Scan for the cell matching the given text and deliver its (x, y) coordinate at center. 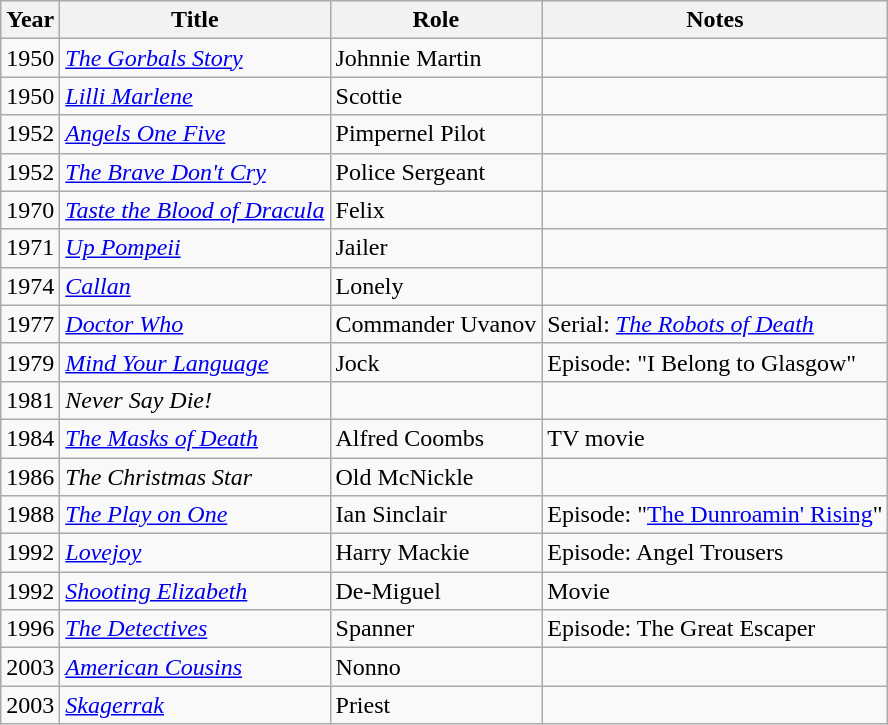
Taste the Blood of Dracula (195, 210)
Commander Uvanov (436, 324)
Up Pompeii (195, 248)
Ian Sinclair (436, 515)
Notes (715, 20)
1971 (30, 248)
Shooting Elizabeth (195, 591)
Title (195, 20)
Never Say Die! (195, 400)
Year (30, 20)
Serial: The Robots of Death (715, 324)
De-Miguel (436, 591)
The Gorbals Story (195, 58)
Movie (715, 591)
Angels One Five (195, 134)
Episode: Angel Trousers (715, 553)
1986 (30, 477)
The Brave Don't Cry (195, 172)
1979 (30, 362)
Nonno (436, 667)
Felix (436, 210)
Skagerrak (195, 705)
Doctor Who (195, 324)
1981 (30, 400)
Police Sergeant (436, 172)
Alfred Coombs (436, 438)
1996 (30, 629)
1977 (30, 324)
1984 (30, 438)
American Cousins (195, 667)
1974 (30, 286)
Spanner (436, 629)
Johnnie Martin (436, 58)
Episode: The Great Escaper (715, 629)
Episode: "The Dunroamin' Rising" (715, 515)
Lilli Marlene (195, 96)
Role (436, 20)
Mind Your Language (195, 362)
Lovejoy (195, 553)
Callan (195, 286)
Lonely (436, 286)
The Play on One (195, 515)
The Masks of Death (195, 438)
Episode: "I Belong to Glasgow" (715, 362)
The Christmas Star (195, 477)
The Detectives (195, 629)
Priest (436, 705)
Jailer (436, 248)
Harry Mackie (436, 553)
TV movie (715, 438)
1988 (30, 515)
Pimpernel Pilot (436, 134)
Scottie (436, 96)
Old McNickle (436, 477)
1970 (30, 210)
Jock (436, 362)
